Extract the [X, Y] coordinate from the center of the cell holding the provided text.  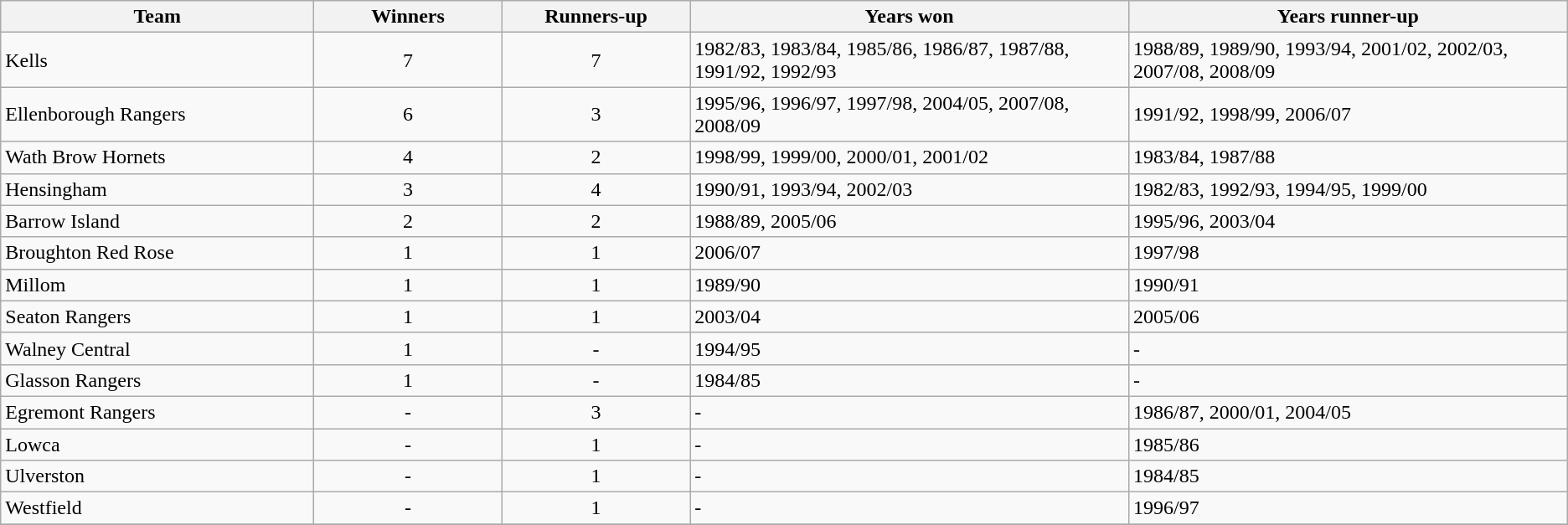
2003/04 [910, 317]
1983/84, 1987/88 [1348, 157]
1990/91, 1993/94, 2002/03 [910, 189]
1998/99, 1999/00, 2000/01, 2001/02 [910, 157]
1994/95 [910, 348]
1988/89, 2005/06 [910, 221]
Westfield [157, 508]
Barrow Island [157, 221]
1989/90 [910, 285]
1982/83, 1983/84, 1985/86, 1986/87, 1987/88, 1991/92, 1992/93 [910, 60]
Broughton Red Rose [157, 253]
1982/83, 1992/93, 1994/95, 1999/00 [1348, 189]
Team [157, 17]
1996/97 [1348, 508]
Winners [408, 17]
1990/91 [1348, 285]
Ellenborough Rangers [157, 114]
Years runner-up [1348, 17]
Ulverston [157, 476]
1985/86 [1348, 445]
Walney Central [157, 348]
Lowca [157, 445]
Hensingham [157, 189]
Wath Brow Hornets [157, 157]
2005/06 [1348, 317]
Millom [157, 285]
1986/87, 2000/01, 2004/05 [1348, 412]
2006/07 [910, 253]
Seaton Rangers [157, 317]
Runners-up [596, 17]
1997/98 [1348, 253]
Egremont Rangers [157, 412]
6 [408, 114]
Kells [157, 60]
1991/92, 1998/99, 2006/07 [1348, 114]
1988/89, 1989/90, 1993/94, 2001/02, 2002/03, 2007/08, 2008/09 [1348, 60]
Years won [910, 17]
1995/96, 1996/97, 1997/98, 2004/05, 2007/08, 2008/09 [910, 114]
1995/96, 2003/04 [1348, 221]
Glasson Rangers [157, 380]
